Output the (x, y) coordinate of the center of the cell containing the given text.  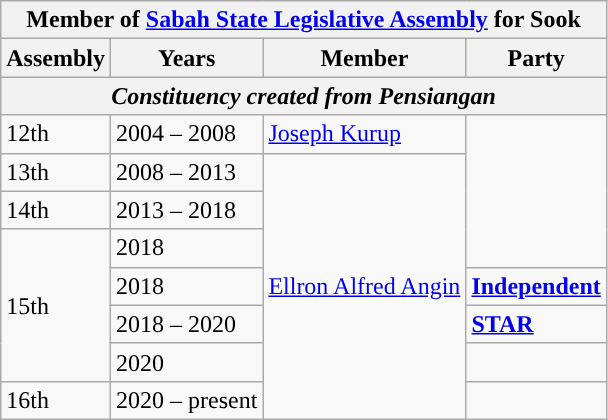
14th (56, 210)
Party (536, 58)
2004 – 2008 (186, 134)
13th (56, 172)
15th (56, 305)
2018 – 2020 (186, 324)
Joseph Kurup (364, 134)
Independent (536, 286)
Member of Sabah State Legislative Assembly for Sook (304, 20)
2020 (186, 362)
Member (364, 58)
2013 – 2018 (186, 210)
Constituency created from Pensiangan (304, 96)
Ellron Alfred Angin (364, 286)
12th (56, 134)
16th (56, 400)
2008 – 2013 (186, 172)
2020 – present (186, 400)
Assembly (56, 58)
STAR (536, 324)
Years (186, 58)
